Determine the (x, y) coordinate at the center of the cell enclosing the given text.  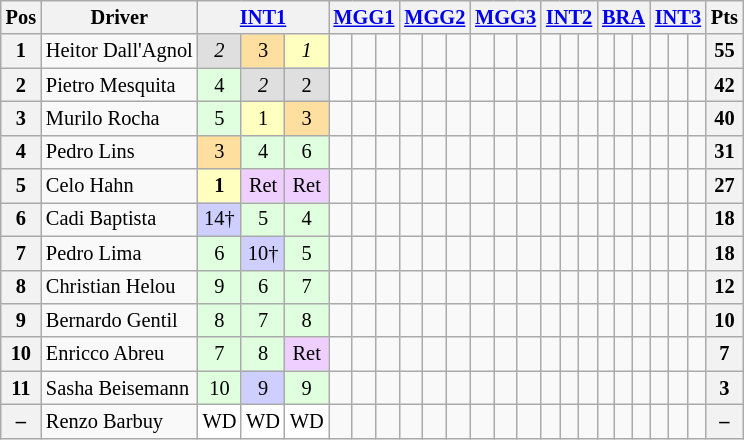
11 (21, 388)
Bernardo Gentil (120, 320)
Heitor Dall'Agnol (120, 51)
Enricco Abreu (120, 354)
Pedro Lima (120, 253)
MGG3 (506, 17)
Cadi Baptista (120, 219)
Pedro Lins (120, 152)
42 (724, 85)
Renzo Barbuy (120, 421)
BRA (624, 17)
14† (220, 219)
MGG1 (364, 17)
Celo Hahn (120, 186)
Pietro Mesquita (120, 85)
Sasha Beisemann (120, 388)
10† (263, 253)
Driver (120, 17)
Pos (21, 17)
INT3 (678, 17)
40 (724, 118)
INT1 (264, 17)
Christian Helou (120, 287)
12 (724, 287)
27 (724, 186)
31 (724, 152)
Pts (724, 17)
55 (724, 51)
MGG2 (434, 17)
Murilo Rocha (120, 118)
INT2 (569, 17)
